For the text-containing cell, return its midpoint in [X, Y] coordinate format. 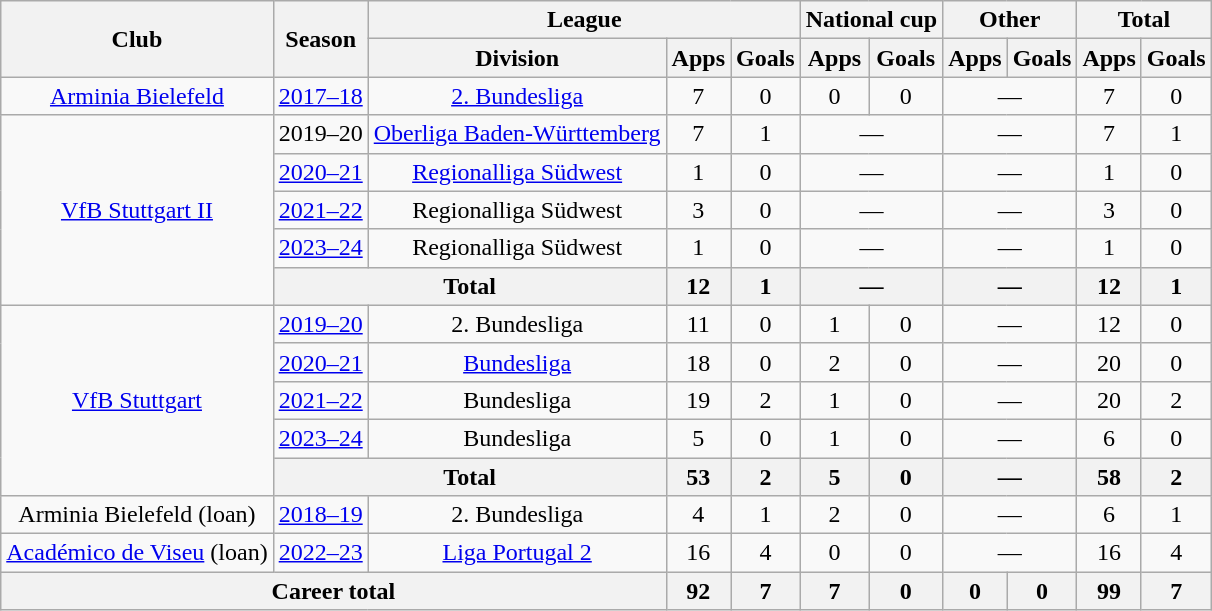
VfB Stuttgart II [137, 210]
2017–18 [320, 96]
58 [1109, 477]
19 [698, 400]
11 [698, 324]
18 [698, 362]
Liga Portugal 2 [517, 553]
Career total [334, 591]
Other [1010, 20]
League [584, 20]
2018–19 [320, 515]
Arminia Bielefeld (loan) [137, 515]
Division [517, 58]
Season [320, 39]
Oberliga Baden-Württemberg [517, 134]
92 [698, 591]
VfB Stuttgart [137, 400]
99 [1109, 591]
2022–23 [320, 553]
National cup [871, 20]
Arminia Bielefeld [137, 96]
Académico de Viseu (loan) [137, 553]
Club [137, 39]
53 [698, 477]
